Locate the cell with the specified text and output its [x, y] center coordinate. 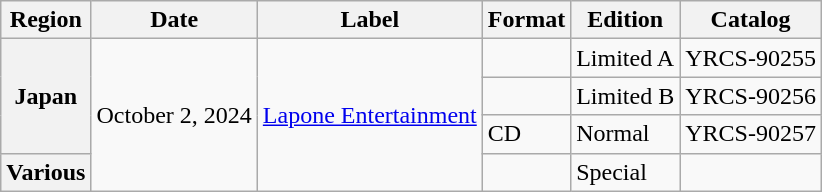
Lapone Entertainment [370, 115]
YRCS-90255 [751, 58]
Limited B [626, 96]
Format [526, 20]
Date [174, 20]
October 2, 2024 [174, 115]
Normal [626, 134]
YRCS-90257 [751, 134]
Label [370, 20]
Catalog [751, 20]
Japan [46, 96]
Various [46, 172]
YRCS-90256 [751, 96]
CD [526, 134]
Edition [626, 20]
Special [626, 172]
Region [46, 20]
Limited A [626, 58]
